Locate the cell with the specified text and output its (X, Y) center coordinate. 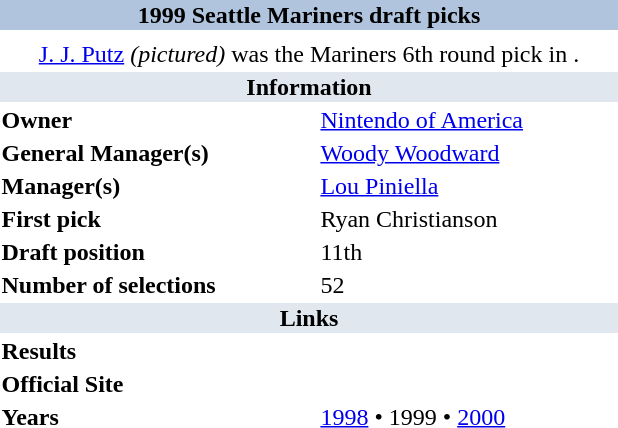
11th (468, 252)
First pick (158, 219)
Ryan Christianson (468, 219)
Manager(s) (158, 186)
General Manager(s) (158, 153)
Results (158, 351)
Draft position (158, 252)
Number of selections (158, 285)
1999 Seattle Mariners draft picks (309, 15)
Links (309, 318)
Lou Piniella (468, 186)
J. J. Putz (pictured) was the Mariners 6th round pick in . (309, 54)
Woody Woodward (468, 153)
Information (309, 87)
Official Site (158, 384)
52 (468, 285)
Owner (158, 120)
Nintendo of America (468, 120)
